Return [X, Y] of the center of cell containing provided text 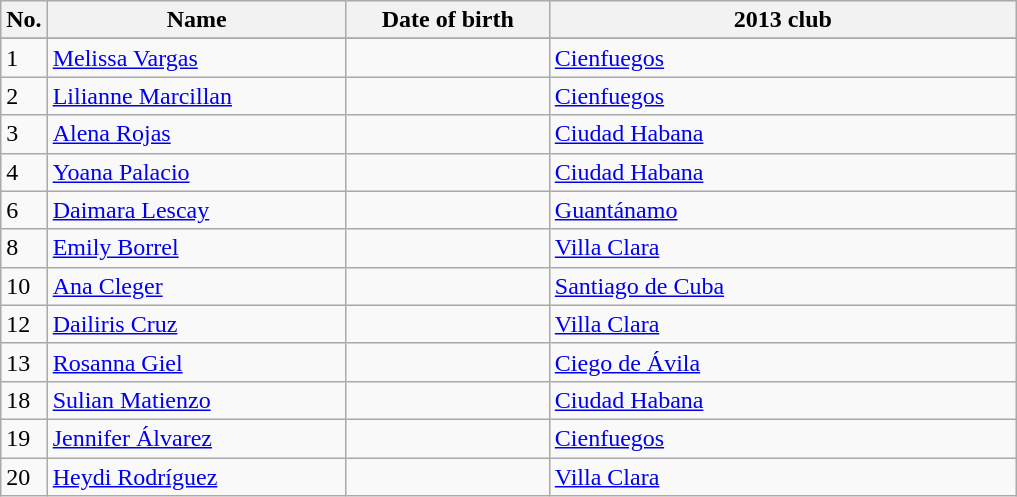
3 [24, 134]
Melissa Vargas [196, 58]
20 [24, 477]
Emily Borrel [196, 248]
2 [24, 96]
Sulian Matienzo [196, 400]
Rosanna Giel [196, 362]
10 [24, 286]
13 [24, 362]
1 [24, 58]
Santiago de Cuba [782, 286]
2013 club [782, 20]
Alena Rojas [196, 134]
Jennifer Álvarez [196, 438]
12 [24, 324]
Heydi Rodríguez [196, 477]
Dailiris Cruz [196, 324]
Date of birth [448, 20]
6 [24, 210]
Daimara Lescay [196, 210]
8 [24, 248]
Name [196, 20]
Yoana Palacio [196, 172]
4 [24, 172]
Ciego de Ávila [782, 362]
Guantánamo [782, 210]
Ana Cleger [196, 286]
Lilianne Marcillan [196, 96]
18 [24, 400]
No. [24, 20]
19 [24, 438]
